Search for the cell housing the specified text and yield its (X, Y) center coordinate. 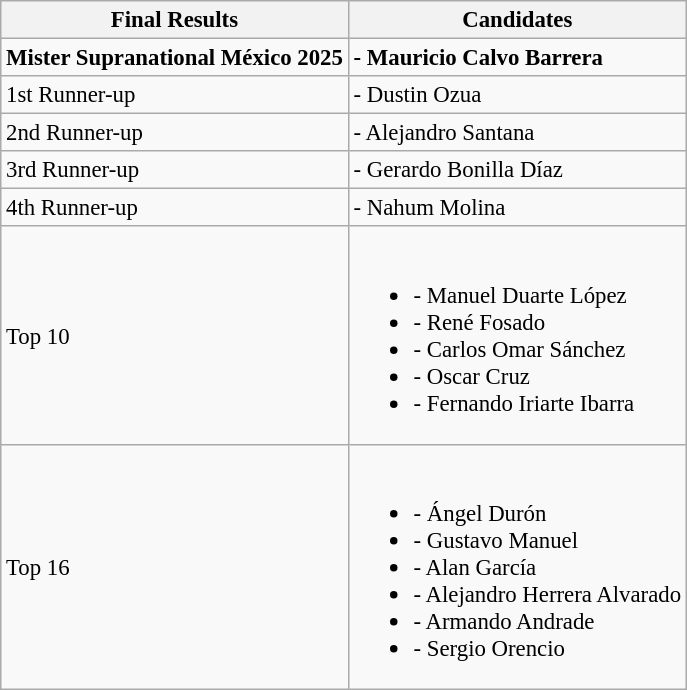
Top 10 (174, 335)
- Alejandro Santana (517, 133)
- Dustin Ozua (517, 95)
- Mauricio Calvo Barrera (517, 58)
Final Results (174, 20)
1st Runner-up (174, 95)
- Manuel Duarte López - René Fosado - Carlos Omar Sánchez - Oscar Cruz - Fernando Iriarte Ibarra (517, 335)
- Ángel Durón - Gustavo Manuel - Alan García - Alejandro Herrera Alvarado - Armando Andrade - Sergio Orencio (517, 568)
4th Runner-up (174, 208)
Mister Supranational México 2025 (174, 58)
2nd Runner-up (174, 133)
- Nahum Molina (517, 208)
Top 16 (174, 568)
- Gerardo Bonilla Díaz (517, 170)
3rd Runner-up (174, 170)
Candidates (517, 20)
